Pinpoint the cell where the given text exists, returning its [X, Y] midpoint coordinate. 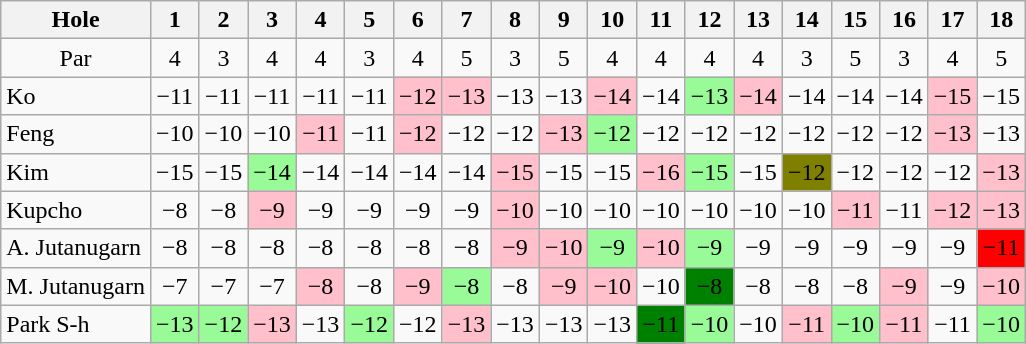
Kim [76, 172]
A. Jutanugarn [76, 248]
Kupcho [76, 210]
8 [516, 20]
Hole [76, 20]
−16 [662, 172]
11 [662, 20]
9 [564, 20]
16 [904, 20]
15 [856, 20]
10 [612, 20]
2 [224, 20]
Feng [76, 134]
Par [76, 58]
Park S-h [76, 324]
12 [710, 20]
13 [758, 20]
M. Jutanugarn [76, 286]
7 [466, 20]
6 [418, 20]
18 [1002, 20]
Ko [76, 96]
14 [806, 20]
1 [174, 20]
17 [952, 20]
